Detect which cell encompasses the target text, then output its (X, Y) center coordinate. 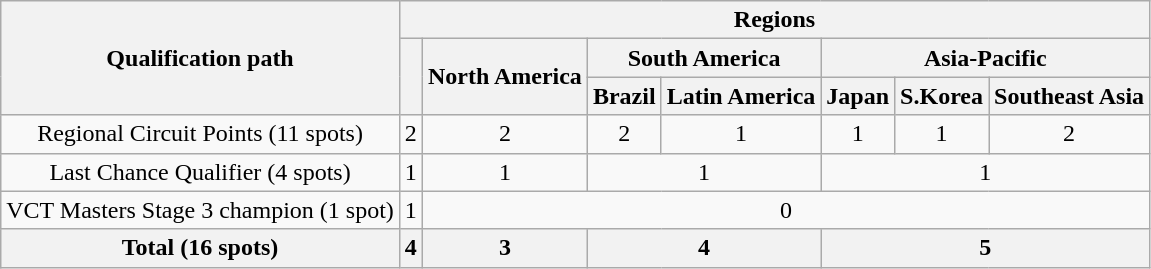
5 (986, 248)
Regional Circuit Points (11 spots) (200, 134)
0 (786, 210)
Latin America (741, 96)
Southeast Asia (1070, 96)
S.Korea (942, 96)
Regions (774, 20)
Brazil (624, 96)
VCT Masters Stage 3 champion (1 spot) (200, 210)
South America (704, 58)
Total (16 spots) (200, 248)
Asia-Pacific (986, 58)
3 (504, 248)
Japan (858, 96)
North America (504, 77)
Qualification path (200, 58)
Last Chance Qualifier (4 spots) (200, 172)
